Return (X, Y) of the center of cell containing provided text 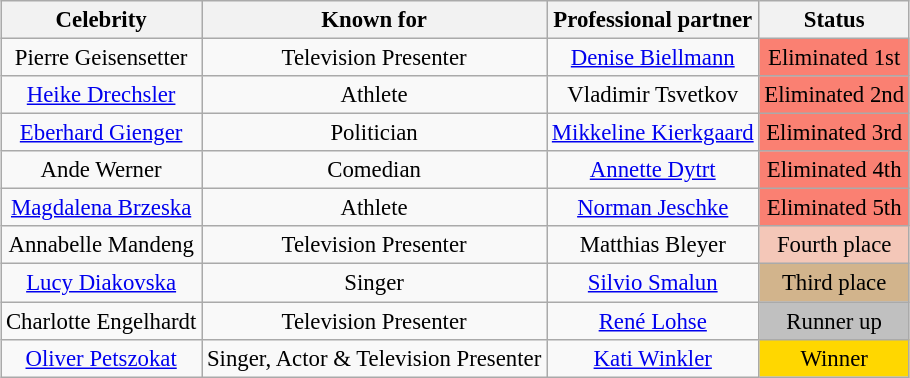
Vladimir Tsvetkov (653, 95)
Matthias Bleyer (653, 245)
Runner up (834, 321)
Comedian (374, 170)
Winner (834, 358)
Magdalena Brzeska (102, 208)
Norman Jeschke (653, 208)
Professional partner (653, 20)
Annabelle Mandeng (102, 245)
Heike Drechsler (102, 95)
Celebrity (102, 20)
Charlotte Engelhardt (102, 321)
Lucy Diakovska (102, 283)
Eliminated 3rd (834, 133)
Annette Dytrt (653, 170)
Pierre Geisensetter (102, 57)
Silvio Smalun (653, 283)
Kati Winkler (653, 358)
René Lohse (653, 321)
Eliminated 4th (834, 170)
Singer, Actor & Television Presenter (374, 358)
Eliminated 2nd (834, 95)
Denise Biellmann (653, 57)
Eliminated 5th (834, 208)
Ande Werner (102, 170)
Singer (374, 283)
Status (834, 20)
Oliver Petszokat (102, 358)
Eliminated 1st (834, 57)
Mikkeline Kierkgaard (653, 133)
Politician (374, 133)
Known for (374, 20)
Fourth place (834, 245)
Eberhard Gienger (102, 133)
Third place (834, 283)
